Return (X, Y) of the center of cell containing provided text 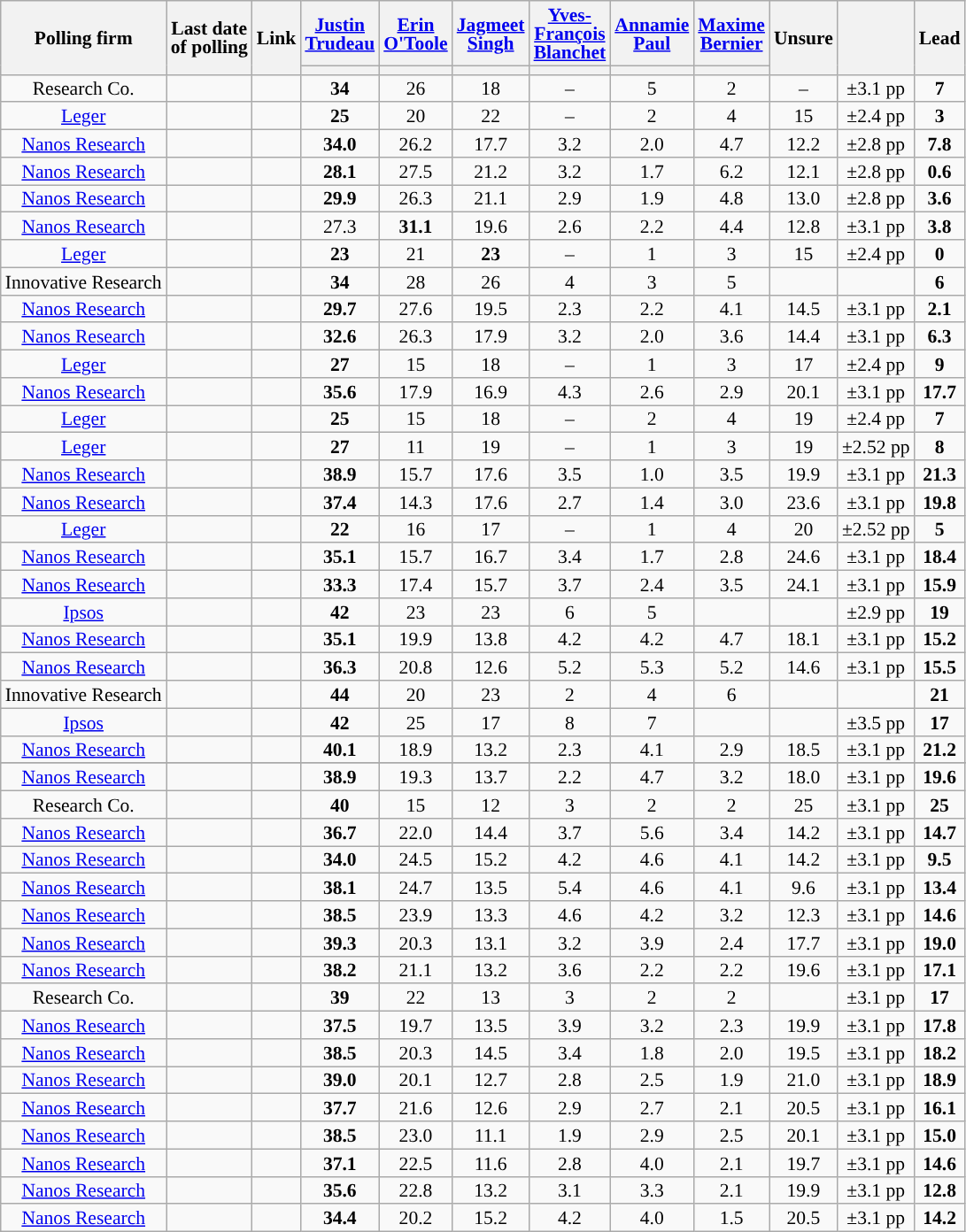
Jagmeet Singh (491, 34)
32.6 (340, 336)
9.6 (804, 887)
38.2 (340, 970)
24.6 (804, 558)
13.8 (491, 639)
16 (415, 529)
36.7 (340, 832)
28.1 (340, 172)
14.7 (940, 832)
13.0 (804, 198)
28 (415, 281)
39.3 (340, 942)
Yves-François Blanchet (570, 34)
24.1 (804, 584)
11 (415, 446)
1.8 (652, 1053)
37.5 (340, 1025)
Annamie Paul (652, 34)
6.2 (731, 172)
26.2 (415, 143)
27.6 (415, 308)
40 (340, 805)
22.0 (415, 832)
18.5 (804, 749)
Unsure (804, 37)
Erin O'Toole (415, 34)
40.1 (340, 749)
19.0 (940, 942)
9.5 (940, 860)
16.1 (940, 1108)
23.0 (415, 1135)
11.6 (491, 1163)
Link (276, 37)
13.7 (491, 777)
38.1 (340, 887)
12 (491, 805)
22.8 (415, 1190)
15.9 (940, 584)
18.1 (804, 639)
3.0 (731, 501)
13.4 (940, 887)
3.8 (940, 227)
18.4 (940, 558)
15.5 (940, 667)
7.8 (940, 143)
13.3 (491, 915)
13 (491, 998)
24.7 (415, 887)
27.5 (415, 172)
3.1 (570, 1190)
37.1 (340, 1163)
36.3 (340, 667)
23.6 (804, 501)
17.4 (415, 584)
Polling firm (83, 37)
21.0 (804, 1080)
21.6 (415, 1108)
12.1 (804, 172)
1.4 (652, 501)
23.9 (415, 915)
0.6 (940, 172)
3.3 (652, 1190)
34.4 (340, 1218)
18.2 (940, 1053)
±3.5 pp (877, 722)
20.2 (415, 1218)
5.6 (652, 832)
4.8 (731, 198)
17.8 (940, 1025)
Maxime Bernier (731, 34)
27.3 (340, 227)
±2.9 pp (877, 612)
33.3 (340, 584)
12.7 (491, 1080)
15.0 (940, 1135)
22.5 (415, 1163)
13.1 (491, 942)
29.9 (340, 198)
37.7 (340, 1108)
24.5 (415, 860)
31.1 (415, 227)
44 (340, 694)
12.2 (804, 143)
0 (940, 253)
9 (940, 365)
18.0 (804, 777)
16.9 (491, 391)
Lead (940, 37)
Justin Trudeau (340, 34)
4.3 (570, 391)
21.3 (940, 474)
5.3 (652, 667)
20.8 (415, 667)
16.7 (491, 558)
1.5 (731, 1218)
19.3 (415, 777)
39.0 (340, 1080)
Last dateof polling (209, 37)
12.3 (804, 915)
6.3 (940, 336)
37.4 (340, 501)
5.4 (570, 887)
19.8 (940, 501)
29.7 (340, 308)
11.1 (491, 1135)
17.1 (940, 970)
4.4 (731, 227)
1.0 (652, 474)
39 (340, 998)
14.3 (415, 501)
